Extract the [X, Y] coordinate from the center of the cell holding the provided text.  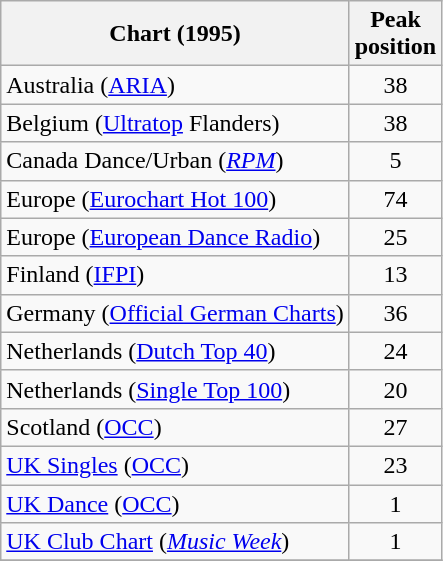
Europe (European Dance Radio) [175, 237]
Australia (ARIA) [175, 85]
25 [395, 237]
24 [395, 351]
UK Singles (OCC) [175, 465]
Netherlands (Dutch Top 40) [175, 351]
13 [395, 275]
Scotland (OCC) [175, 427]
Peakposition [395, 34]
Canada Dance/Urban (RPM) [175, 161]
27 [395, 427]
20 [395, 389]
Chart (1995) [175, 34]
5 [395, 161]
Europe (Eurochart Hot 100) [175, 199]
Finland (IFPI) [175, 275]
74 [395, 199]
Belgium (Ultratop Flanders) [175, 123]
Germany (Official German Charts) [175, 313]
Netherlands (Single Top 100) [175, 389]
UK Dance (OCC) [175, 503]
36 [395, 313]
23 [395, 465]
UK Club Chart (Music Week) [175, 542]
